Determine the (X, Y) coordinate at the center of the cell enclosing the given text.  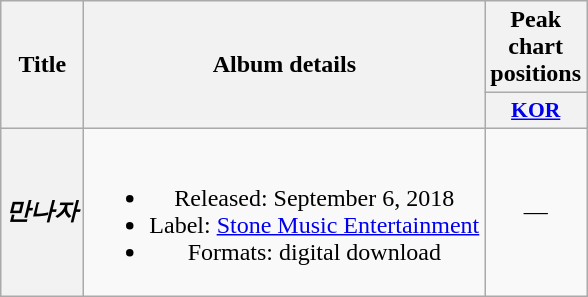
만나자 (42, 212)
Peak chart positions (536, 47)
Title (42, 65)
— (536, 212)
KOR (536, 111)
Album details (284, 65)
Released: September 6, 2018 Label: Stone Music EntertainmentFormats: digital download (284, 212)
